Detect which cell encompasses the target text, then output its (X, Y) center coordinate. 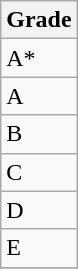
A (39, 96)
E (39, 248)
A* (39, 58)
D (39, 210)
B (39, 134)
C (39, 172)
Grade (39, 20)
